Scan for the cell matching the given text and deliver its (X, Y) coordinate at center. 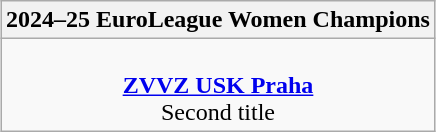
2024–25 EuroLeague Women Champions (218, 20)
ZVVZ USK Praha Second title (218, 85)
